Find where the given text appears and provide that cell's center as (X, Y) coordinate. 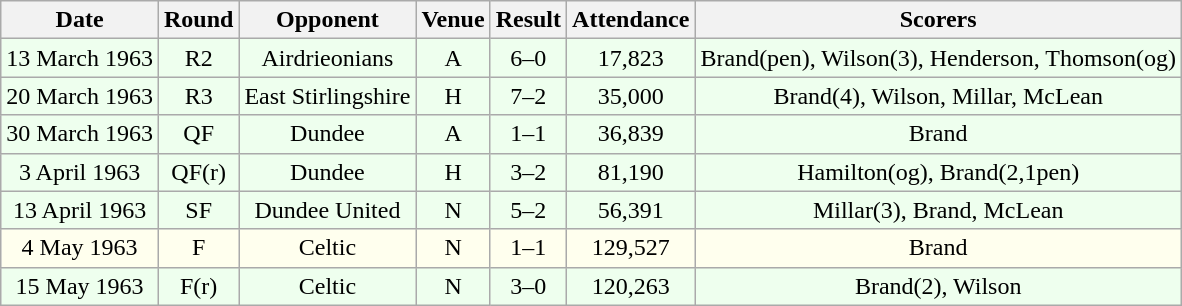
QF(r) (198, 172)
R2 (198, 58)
120,263 (631, 286)
Dundee United (328, 210)
3 April 1963 (80, 172)
R3 (198, 96)
QF (198, 134)
Hamilton(og), Brand(2,1pen) (938, 172)
3–0 (528, 286)
56,391 (631, 210)
F (198, 248)
East Stirlingshire (328, 96)
17,823 (631, 58)
13 March 1963 (80, 58)
Date (80, 20)
Brand(pen), Wilson(3), Henderson, Thomson(og) (938, 58)
6–0 (528, 58)
Millar(3), Brand, McLean (938, 210)
5–2 (528, 210)
Round (198, 20)
Scorers (938, 20)
13 April 1963 (80, 210)
F(r) (198, 286)
Opponent (328, 20)
Result (528, 20)
36,839 (631, 134)
SF (198, 210)
Airdrieonians (328, 58)
4 May 1963 (80, 248)
3–2 (528, 172)
Brand(4), Wilson, Millar, McLean (938, 96)
15 May 1963 (80, 286)
81,190 (631, 172)
Attendance (631, 20)
Brand(2), Wilson (938, 286)
Venue (453, 20)
129,527 (631, 248)
30 March 1963 (80, 134)
7–2 (528, 96)
35,000 (631, 96)
20 March 1963 (80, 96)
